Return (X, Y) of the center of cell containing provided text 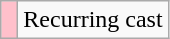
Recurring cast (93, 20)
